Scan for the cell matching the given text and deliver its (X, Y) coordinate at center. 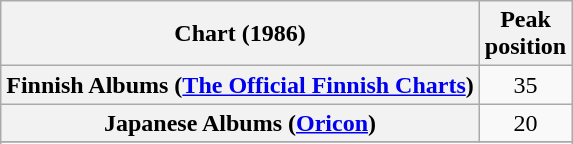
Japanese Albums (Oricon) (240, 123)
Peakposition (525, 34)
35 (525, 85)
Finnish Albums (The Official Finnish Charts) (240, 85)
Chart (1986) (240, 34)
20 (525, 123)
